Locate the cell with the specified text and output its [x, y] center coordinate. 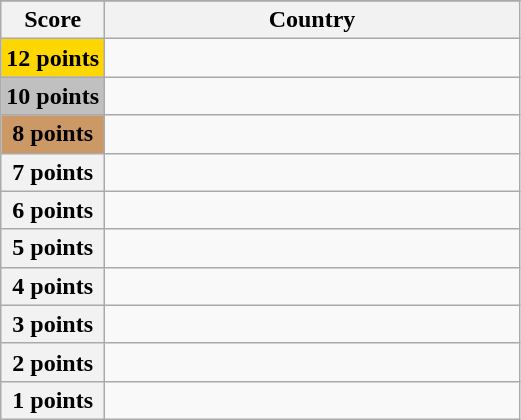
Country [312, 20]
2 points [53, 362]
12 points [53, 58]
4 points [53, 286]
6 points [53, 210]
Score [53, 20]
7 points [53, 172]
10 points [53, 96]
1 points [53, 400]
8 points [53, 134]
3 points [53, 324]
5 points [53, 248]
